Locate the cell with the specified text and output its [X, Y] center coordinate. 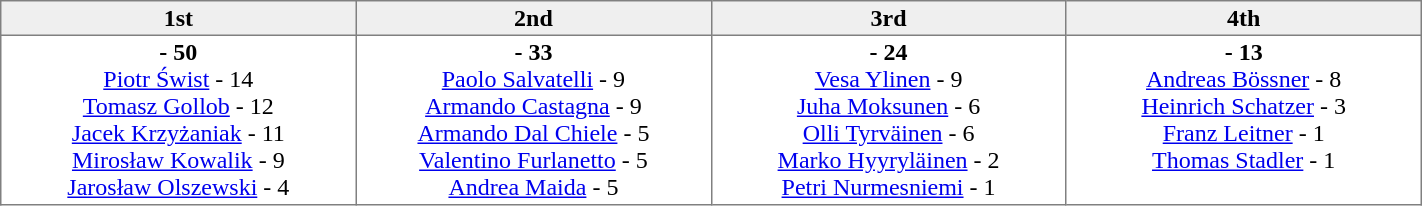
- 33Paolo Salvatelli - 9Armando Castagna - 9Armando Dal Chiele - 5Valentino Furlanetto - 5Andrea Maida - 5 [534, 120]
2nd [534, 18]
4th [1244, 18]
- 50Piotr Świst - 14Tomasz Gollob - 12Jacek Krzyżaniak - 11Mirosław Kowalik - 9Jarosław Olszewski - 4 [178, 120]
1st [178, 18]
- 13Andreas Bössner - 8Heinrich Schatzer - 3Franz Leitner - 1Thomas Stadler - 1 [1244, 120]
- 24Vesa Ylinen - 9Juha Moksunen - 6Olli Tyrväinen - 6Marko Hyyryläinen - 2Petri Nurmesniemi - 1 [888, 120]
3rd [888, 18]
